Find where the given text appears and provide that cell's center as [X, Y] coordinate. 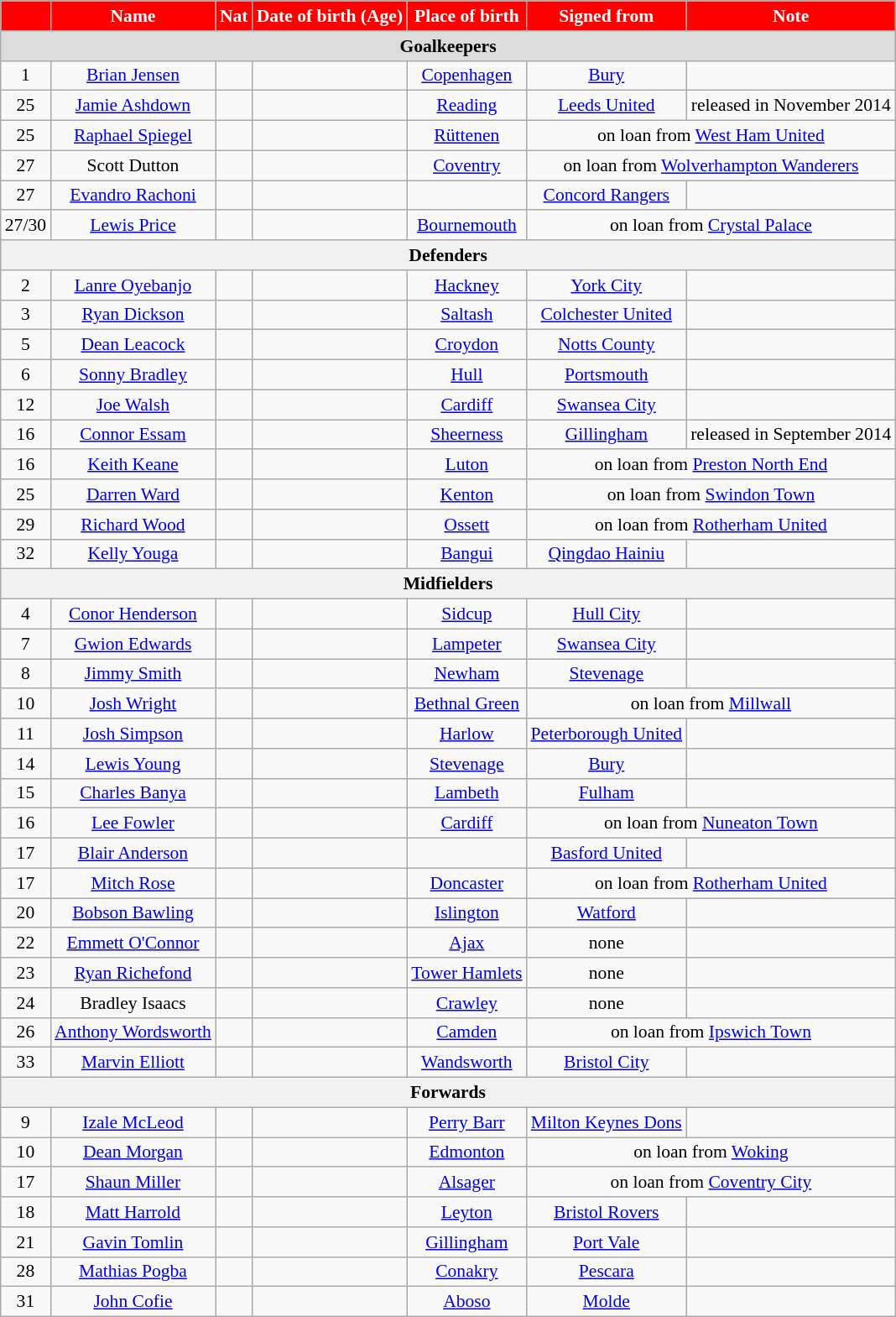
Kenton [466, 494]
Port Vale [606, 1242]
Joe Walsh [133, 405]
Bournemouth [466, 226]
9 [25, 1122]
2 [25, 285]
Doncaster [466, 883]
Conor Henderson [133, 614]
Coventry [466, 165]
1 [25, 76]
on loan from Ipswich Town [711, 1032]
Lewis Young [133, 764]
on loan from West Ham United [711, 136]
Kelly Youga [133, 554]
Islington [466, 913]
Dean Leacock [133, 345]
Connor Essam [133, 435]
Notts County [606, 345]
Newham [466, 674]
Ryan Dickson [133, 315]
Shaun Miller [133, 1183]
26 [25, 1032]
Brian Jensen [133, 76]
Name [133, 16]
20 [25, 913]
Portsmouth [606, 375]
Sidcup [466, 614]
Bristol Rovers [606, 1212]
Dean Morgan [133, 1152]
Hull [466, 375]
Evandro Rachoni [133, 196]
Peterborough United [606, 734]
Mathias Pogba [133, 1272]
Leyton [466, 1212]
24 [25, 1003]
Lee Fowler [133, 823]
8 [25, 674]
Concord Rangers [606, 196]
Saltash [466, 315]
27/30 [25, 226]
Luton [466, 465]
Marvin Elliott [133, 1063]
33 [25, 1063]
Watford [606, 913]
Mitch Rose [133, 883]
Leeds United [606, 106]
Perry Barr [466, 1122]
Copenhagen [466, 76]
Fulham [606, 793]
Bangui [466, 554]
6 [25, 375]
22 [25, 943]
on loan from Nuneaton Town [711, 823]
5 [25, 345]
Darren Ward [133, 494]
28 [25, 1272]
released in September 2014 [790, 435]
Lanre Oyebanjo [133, 285]
Milton Keynes Dons [606, 1122]
on loan from Coventry City [711, 1183]
Emmett O'Connor [133, 943]
Place of birth [466, 16]
21 [25, 1242]
7 [25, 644]
Matt Harrold [133, 1212]
11 [25, 734]
Conakry [466, 1272]
York City [606, 285]
Bethnal Green [466, 704]
Sheerness [466, 435]
Signed from [606, 16]
Ossett [466, 525]
Rüttenen [466, 136]
Ryan Richefond [133, 973]
Pescara [606, 1272]
31 [25, 1302]
Harlow [466, 734]
Reading [466, 106]
Colchester United [606, 315]
18 [25, 1212]
Bradley Isaacs [133, 1003]
Keith Keane [133, 465]
Edmonton [466, 1152]
Scott Dutton [133, 165]
Izale McLeod [133, 1122]
Crawley [466, 1003]
4 [25, 614]
Note [790, 16]
Goalkeepers [448, 46]
Tower Hamlets [466, 973]
Ajax [466, 943]
Gavin Tomlin [133, 1242]
Blair Anderson [133, 854]
Lampeter [466, 644]
on loan from Crystal Palace [711, 226]
on loan from Swindon Town [711, 494]
Anthony Wordsworth [133, 1032]
Camden [466, 1032]
Molde [606, 1302]
on loan from Wolverhampton Wanderers [711, 165]
Lambeth [466, 793]
Richard Wood [133, 525]
Basford United [606, 854]
15 [25, 793]
Wandsworth [466, 1063]
Midfielders [448, 584]
Bobson Bawling [133, 913]
Josh Wright [133, 704]
29 [25, 525]
12 [25, 405]
Alsager [466, 1183]
Lewis Price [133, 226]
Gwion Edwards [133, 644]
on loan from Woking [711, 1152]
Aboso [466, 1302]
Nat [234, 16]
Sonny Bradley [133, 375]
on loan from Millwall [711, 704]
on loan from Preston North End [711, 465]
Jimmy Smith [133, 674]
Forwards [448, 1093]
John Cofie [133, 1302]
Hackney [466, 285]
Bristol City [606, 1063]
23 [25, 973]
32 [25, 554]
Jamie Ashdown [133, 106]
Defenders [448, 255]
Charles Banya [133, 793]
Raphael Spiegel [133, 136]
3 [25, 315]
Croydon [466, 345]
14 [25, 764]
released in November 2014 [790, 106]
Hull City [606, 614]
Josh Simpson [133, 734]
Qingdao Hainiu [606, 554]
Date of birth (Age) [331, 16]
